Provide the (X, Y) coordinate of the cell's center where the given text is located.  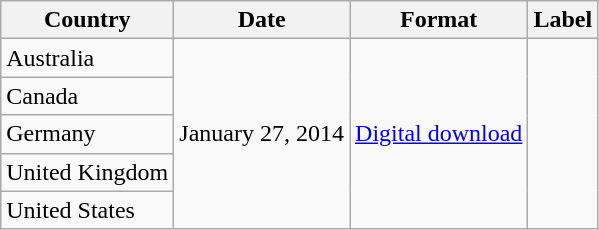
Country (88, 20)
Canada (88, 96)
Germany (88, 134)
Australia (88, 58)
Label (563, 20)
United States (88, 210)
United Kingdom (88, 172)
Date (262, 20)
Format (439, 20)
January 27, 2014 (262, 134)
Digital download (439, 134)
